Determine the (X, Y) coordinate at the center of the cell enclosing the given text.  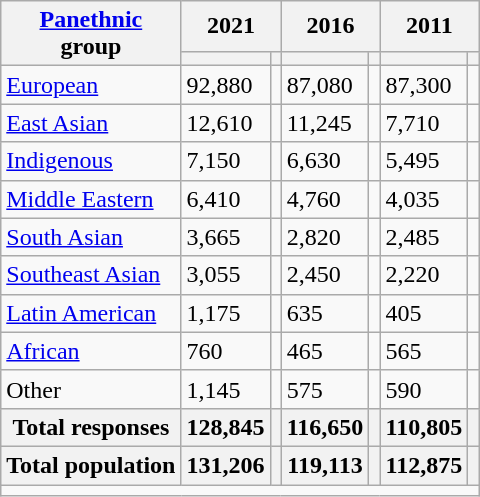
12,610 (226, 123)
405 (424, 313)
5,495 (424, 161)
2,485 (424, 237)
465 (325, 351)
131,206 (226, 465)
Southeast Asian (91, 275)
128,845 (226, 427)
116,650 (325, 427)
Total responses (91, 427)
92,880 (226, 85)
2,820 (325, 237)
1,175 (226, 313)
African (91, 351)
Panethnicgroup (91, 34)
4,035 (424, 199)
South Asian (91, 237)
European (91, 85)
11,245 (325, 123)
Total population (91, 465)
565 (424, 351)
6,410 (226, 199)
2,220 (424, 275)
1,145 (226, 389)
3,055 (226, 275)
2,450 (325, 275)
635 (325, 313)
87,080 (325, 85)
2011 (430, 26)
East Asian (91, 123)
3,665 (226, 237)
Middle Eastern (91, 199)
590 (424, 389)
110,805 (424, 427)
2021 (231, 26)
112,875 (424, 465)
Other (91, 389)
119,113 (325, 465)
760 (226, 351)
Latin American (91, 313)
Indigenous (91, 161)
4,760 (325, 199)
87,300 (424, 85)
2016 (330, 26)
6,630 (325, 161)
575 (325, 389)
7,710 (424, 123)
7,150 (226, 161)
